Return [X, Y] of the center of cell containing provided text 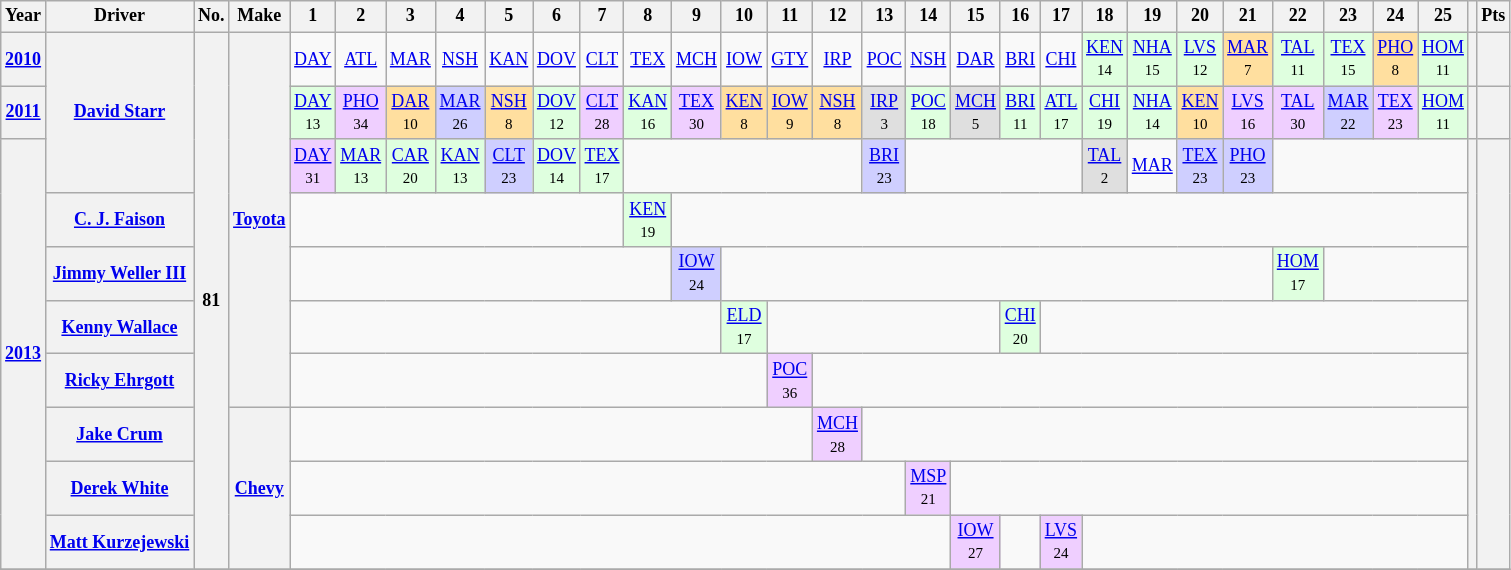
IOW27 [976, 542]
DAR10 [411, 113]
Jake Crum [119, 435]
15 [976, 16]
DOV [557, 59]
DAR [976, 59]
DAY [313, 59]
MAR22 [1348, 113]
3 [411, 16]
BRI23 [884, 166]
POC18 [928, 113]
2013 [24, 354]
Chevy [260, 488]
MCH5 [976, 113]
IOW [744, 59]
TEX17 [602, 166]
TAL30 [1298, 113]
9 [697, 16]
12 [838, 16]
7 [602, 16]
PHO8 [1396, 59]
25 [1444, 16]
MCH [697, 59]
ELD17 [744, 327]
TAL2 [1105, 166]
CHI [1061, 59]
1 [313, 16]
16 [1020, 16]
PHO23 [1248, 166]
CLT [602, 59]
Pts [1494, 16]
IOW24 [697, 274]
POC36 [790, 381]
4 [460, 16]
MAR7 [1248, 59]
CLT28 [602, 113]
19 [1152, 16]
LVS12 [1200, 59]
10 [744, 16]
IOW9 [790, 113]
IRP [838, 59]
24 [1396, 16]
LVS24 [1061, 542]
IRP3 [884, 113]
David Starr [119, 112]
21 [1248, 16]
KEN10 [1200, 113]
Driver [119, 16]
C. J. Faison [119, 220]
5 [509, 16]
TAL11 [1298, 59]
22 [1298, 16]
23 [1348, 16]
POC [884, 59]
CAR20 [411, 166]
DAY13 [313, 113]
KEN8 [744, 113]
MSP21 [928, 488]
BRI [1020, 59]
MAR26 [460, 113]
ATL [361, 59]
6 [557, 16]
Kenny Wallace [119, 327]
CHI19 [1105, 113]
2011 [24, 113]
Matt Kurzejewski [119, 542]
Jimmy Weller III [119, 274]
81 [212, 300]
DAY31 [313, 166]
TEX30 [697, 113]
BRI11 [1020, 113]
Year [24, 16]
KAN16 [648, 113]
11 [790, 16]
ATL17 [1061, 113]
HOM17 [1298, 274]
NHA14 [1152, 113]
2010 [24, 59]
LVS16 [1248, 113]
NHA15 [1152, 59]
Ricky Ehrgott [119, 381]
Derek White [119, 488]
Make [260, 16]
2 [361, 16]
DOV14 [557, 166]
MAR13 [361, 166]
CLT23 [509, 166]
TEX [648, 59]
17 [1061, 16]
Toyota [260, 220]
14 [928, 16]
TEX15 [1348, 59]
GTY [790, 59]
KAN13 [460, 166]
KEN19 [648, 220]
20 [1200, 16]
PHO34 [361, 113]
KAN [509, 59]
KEN14 [1105, 59]
DOV12 [557, 113]
13 [884, 16]
18 [1105, 16]
MCH28 [838, 435]
8 [648, 16]
CHI20 [1020, 327]
No. [212, 16]
